Pinpoint the cell where the given text exists, returning its (X, Y) midpoint coordinate. 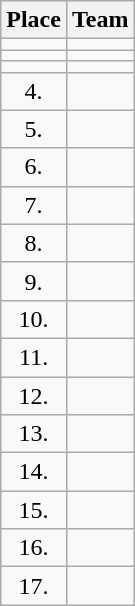
17. (34, 586)
13. (34, 434)
11. (34, 357)
12. (34, 395)
Team (100, 20)
5. (34, 129)
9. (34, 281)
8. (34, 243)
15. (34, 510)
16. (34, 548)
Place (34, 20)
6. (34, 167)
10. (34, 319)
4. (34, 91)
14. (34, 472)
7. (34, 205)
